Find where the given text appears and provide that cell's center as [x, y] coordinate. 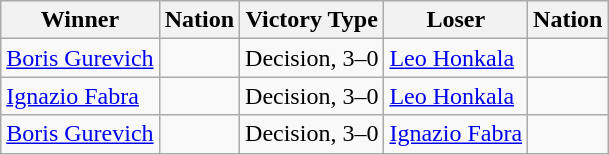
Victory Type [312, 20]
Winner [80, 20]
Loser [456, 20]
